Return the [X, Y] coordinate for the center point of the cell that contains the specified text.  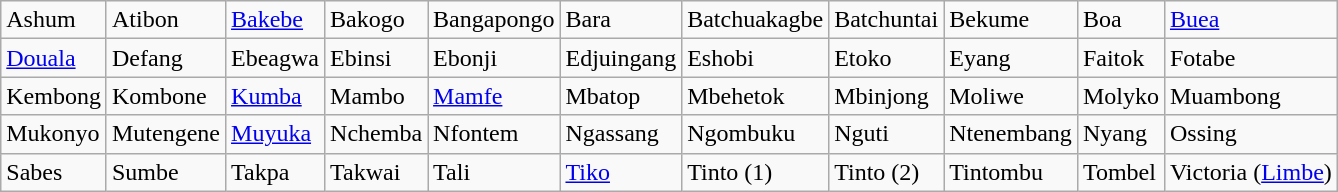
Batchuntai [886, 20]
Takwai [376, 172]
Muambong [1250, 96]
Mutengene [166, 134]
Molyko [1120, 96]
Eshobi [756, 58]
Ntenembang [1011, 134]
Tali [494, 172]
Defang [166, 58]
Ngombuku [756, 134]
Tinto (2) [886, 172]
Moliwe [1011, 96]
Buea [1250, 20]
Kombone [166, 96]
Fotabe [1250, 58]
Nguti [886, 134]
Mukonyo [54, 134]
Tiko [621, 172]
Ebonji [494, 58]
Ashum [54, 20]
Boa [1120, 20]
Victoria (Limbe) [1250, 172]
Bangapongo [494, 20]
Sabes [54, 172]
Tintombu [1011, 172]
Nfontem [494, 134]
Bara [621, 20]
Muyuka [276, 134]
Ossing [1250, 134]
Douala [54, 58]
Ngassang [621, 134]
Edjuingang [621, 58]
Nyang [1120, 134]
Tinto (1) [756, 172]
Takpa [276, 172]
Mamfe [494, 96]
Tombel [1120, 172]
Ebinsi [376, 58]
Mbatop [621, 96]
Bakebe [276, 20]
Mbinjong [886, 96]
Atibon [166, 20]
Sumbe [166, 172]
Kembong [54, 96]
Etoko [886, 58]
Kumba [276, 96]
Faitok [1120, 58]
Bekume [1011, 20]
Eyang [1011, 58]
Mbehetok [756, 96]
Bakogo [376, 20]
Mambo [376, 96]
Ebeagwa [276, 58]
Batchuakagbe [756, 20]
Nchemba [376, 134]
